Output the [x, y] coordinate of the center of the cell containing the given text.  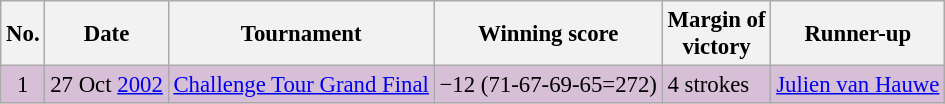
−12 (71-67-69-65=272) [548, 85]
4 strokes [716, 85]
Tournament [301, 34]
Julien van Hauwe [858, 85]
Runner-up [858, 34]
1 [23, 85]
Margin ofvictory [716, 34]
27 Oct 2002 [106, 85]
No. [23, 34]
Winning score [548, 34]
Date [106, 34]
Challenge Tour Grand Final [301, 85]
